Extract the (X, Y) coordinate from the center of the cell holding the provided text.  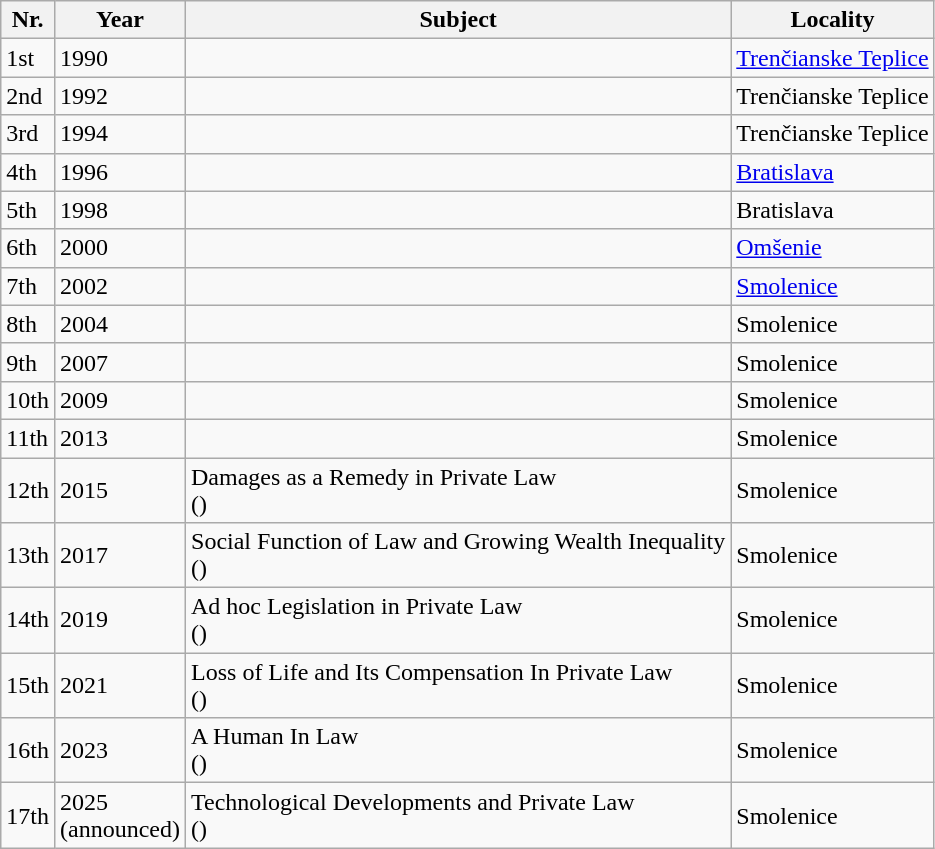
13th (28, 556)
2007 (120, 362)
Subject (458, 20)
1998 (120, 210)
2015 (120, 490)
Social Function of Law and Growing Wealth Inequality() (458, 556)
2025(announced) (120, 816)
1990 (120, 58)
2013 (120, 438)
4th (28, 172)
16th (28, 750)
15th (28, 686)
7th (28, 286)
2023 (120, 750)
Year (120, 20)
6th (28, 248)
3rd (28, 134)
2017 (120, 556)
A Human In Law() (458, 750)
1992 (120, 96)
Ad hoc Legislation in Private Law() (458, 620)
2004 (120, 324)
12th (28, 490)
2nd (28, 96)
Damages as a Remedy in Private Law() (458, 490)
1st (28, 58)
14th (28, 620)
1996 (120, 172)
2021 (120, 686)
Loss of Life and Its Compensation In Private Law() (458, 686)
2000 (120, 248)
2009 (120, 400)
Omšenie (832, 248)
8th (28, 324)
2019 (120, 620)
11th (28, 438)
5th (28, 210)
2002 (120, 286)
10th (28, 400)
Technological Developments and Private Law() (458, 816)
Nr. (28, 20)
9th (28, 362)
17th (28, 816)
1994 (120, 134)
Locality (832, 20)
